Search for the cell housing the specified text and yield its [X, Y] center coordinate. 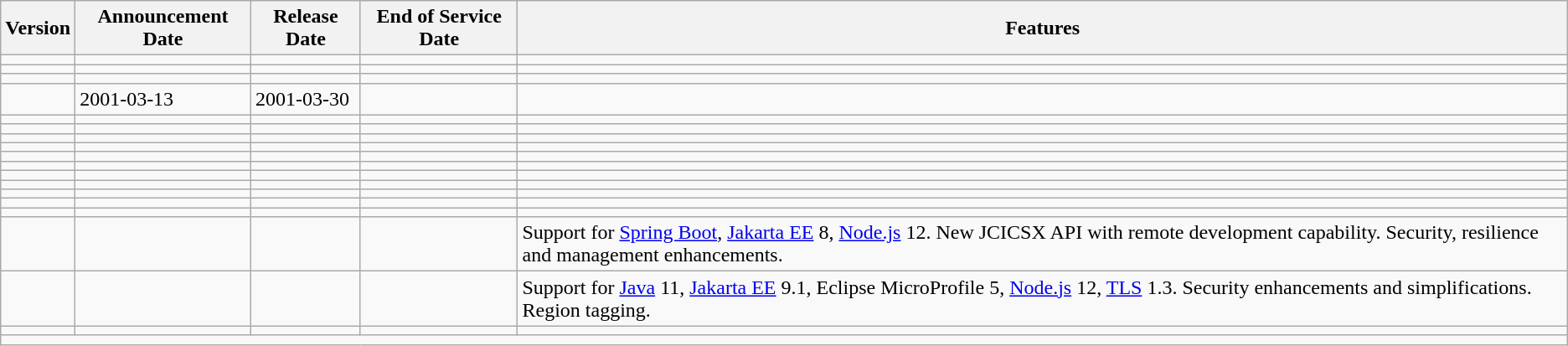
Support for Java 11, Jakarta EE 9.1, Eclipse MicroProfile 5, Node.js 12, TLS 1.3. Security enhancements and simplifications. Region tagging. [1042, 298]
2001-03-13 [163, 99]
Version [39, 28]
Features [1042, 28]
End of Service Date [439, 28]
Release Date [305, 28]
2001-03-30 [305, 99]
Announcement Date [163, 28]
